Extract the [x, y] coordinate from the center of the cell holding the provided text.  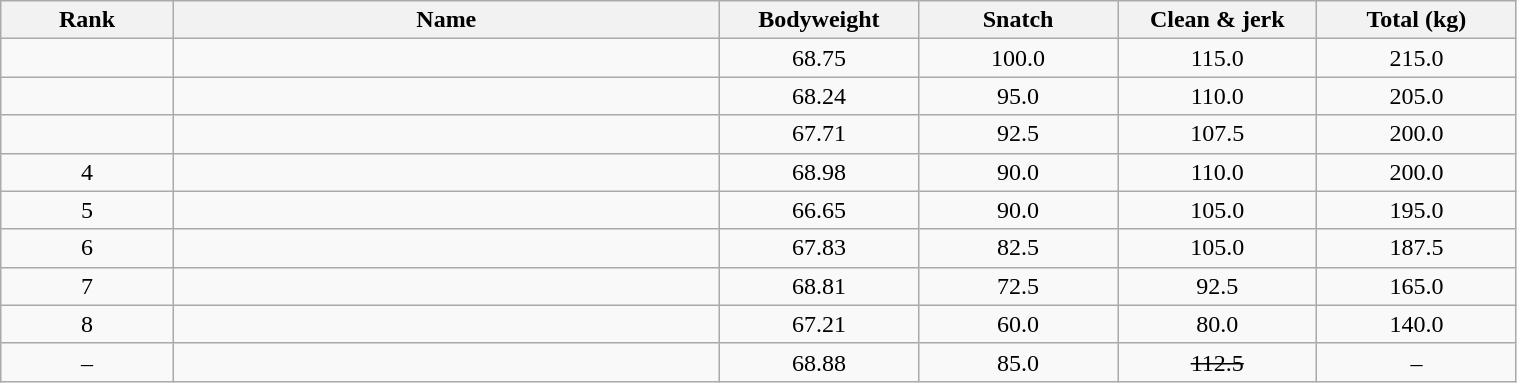
68.81 [818, 286]
140.0 [1416, 324]
72.5 [1018, 286]
115.0 [1218, 58]
95.0 [1018, 96]
80.0 [1218, 324]
Name [446, 20]
68.88 [818, 362]
68.24 [818, 96]
67.83 [818, 248]
66.65 [818, 210]
68.98 [818, 172]
Bodyweight [818, 20]
5 [87, 210]
165.0 [1416, 286]
215.0 [1416, 58]
107.5 [1218, 134]
68.75 [818, 58]
205.0 [1416, 96]
4 [87, 172]
7 [87, 286]
6 [87, 248]
82.5 [1018, 248]
85.0 [1018, 362]
60.0 [1018, 324]
195.0 [1416, 210]
Rank [87, 20]
Snatch [1018, 20]
112.5 [1218, 362]
100.0 [1018, 58]
8 [87, 324]
67.71 [818, 134]
187.5 [1416, 248]
67.21 [818, 324]
Total (kg) [1416, 20]
Clean & jerk [1218, 20]
